Determine the [x, y] coordinate at the center of the cell enclosing the given text.  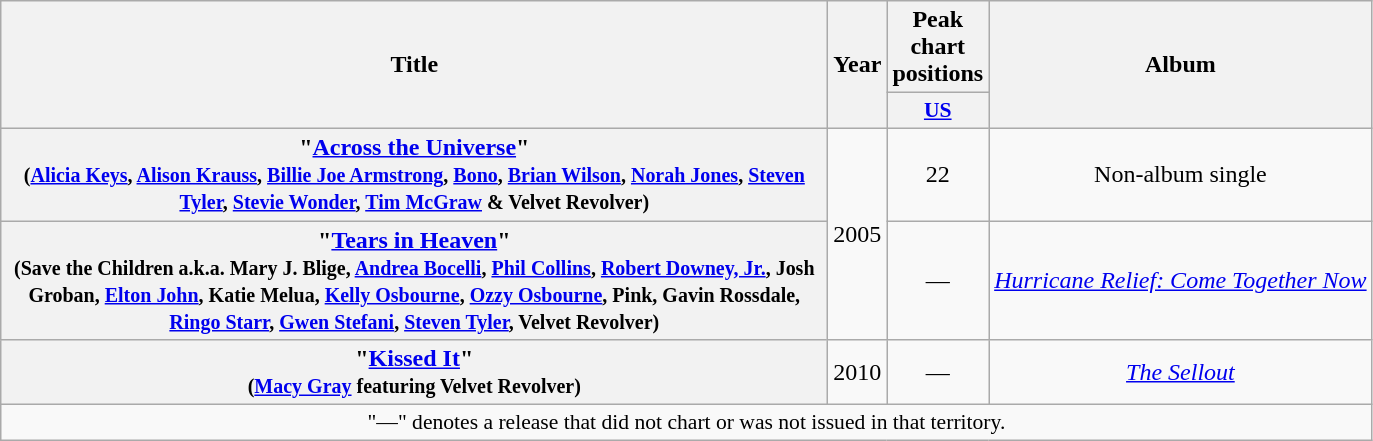
2010 [858, 372]
Title [414, 65]
Album [1180, 65]
Hurricane Relief: Come Together Now [1180, 280]
Non-album single [1180, 174]
"—" denotes a release that did not chart or was not issued in that territory. [686, 423]
The Sellout [1180, 372]
2005 [858, 234]
Year [858, 65]
Peak chart positions [938, 47]
22 [938, 174]
US [938, 111]
"Kissed It"(Macy Gray featuring Velvet Revolver) [414, 372]
